Provide the (X, Y) coordinate of the cell's center where the given text is located.  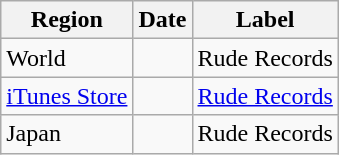
World (67, 58)
Date (162, 20)
iTunes Store (67, 96)
Region (67, 20)
Japan (67, 134)
Label (265, 20)
